Pinpoint the cell where the given text exists, returning its [x, y] midpoint coordinate. 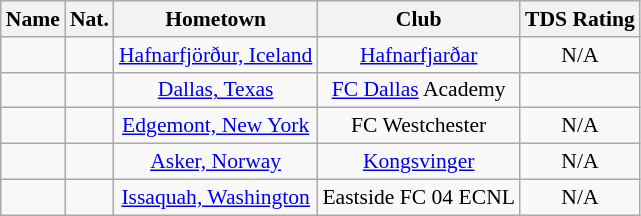
Hafnarfjarðar [418, 55]
Hometown [216, 19]
Club [418, 19]
Name [33, 19]
Asker, Norway [216, 162]
Hafnarfjörður, Iceland [216, 55]
Kongsvinger [418, 162]
Issaquah, Washington [216, 197]
FC Westchester [418, 126]
Edgemont, New York [216, 126]
Nat. [90, 19]
TDS Rating [580, 19]
Eastside FC 04 ECNL [418, 197]
FC Dallas Academy [418, 90]
Dallas, Texas [216, 90]
